Identify which cell holds the provided text, then report its (X, Y) central coordinate. 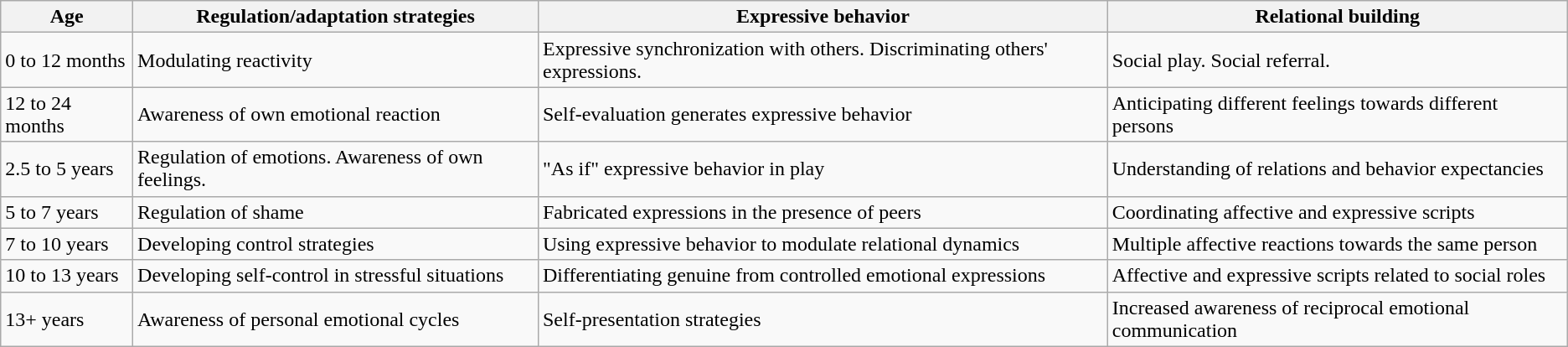
12 to 24 months (67, 114)
Regulation/adaptation strategies (336, 17)
Relational building (1337, 17)
Affective and expressive scripts related to social roles (1337, 276)
Expressive synchronization with others. Discriminating others' expressions. (823, 60)
Developing self-control in stressful situations (336, 276)
Self-evaluation generates expressive behavior (823, 114)
"As if" expressive behavior in play (823, 169)
Anticipating different feelings towards different persons (1337, 114)
Differentiating genuine from controlled emotional expressions (823, 276)
10 to 13 years (67, 276)
Fabricated expressions in the presence of peers (823, 212)
Expressive behavior (823, 17)
7 to 10 years (67, 244)
2.5 to 5 years (67, 169)
0 to 12 months (67, 60)
5 to 7 years (67, 212)
Age (67, 17)
Social play. Social referral. (1337, 60)
Developing control strategies (336, 244)
Understanding of relations and behavior expectancies (1337, 169)
Self-presentation strategies (823, 319)
13+ years (67, 319)
Awareness of personal emotional cycles (336, 319)
Coordinating affective and expressive scripts (1337, 212)
Modulating reactivity (336, 60)
Using expressive behavior to modulate relational dynamics (823, 244)
Regulation of emotions. Awareness of own feelings. (336, 169)
Multiple affective reactions towards the same person (1337, 244)
Awareness of own emotional reaction (336, 114)
Increased awareness of reciprocal emotional communication (1337, 319)
Regulation of shame (336, 212)
